Detect which cell encompasses the target text, then output its (X, Y) center coordinate. 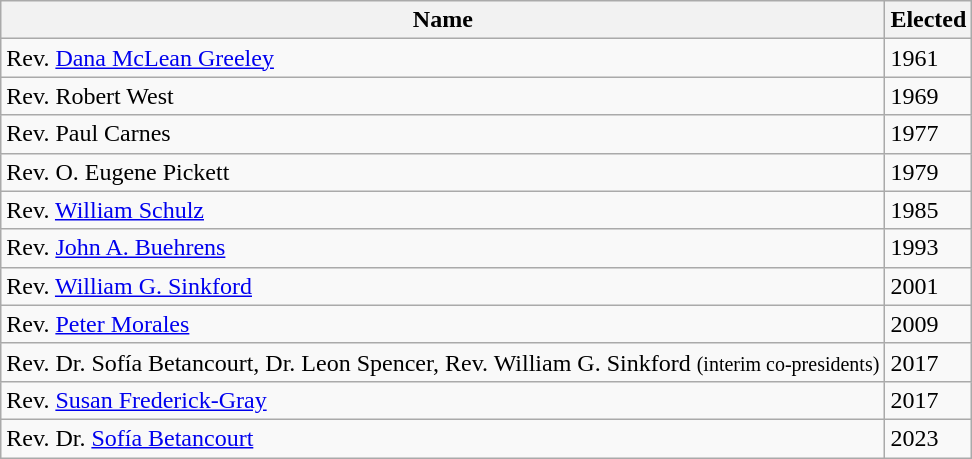
1977 (928, 134)
Rev. Robert West (443, 96)
Rev. John A. Buehrens (443, 248)
Rev. William G. Sinkford (443, 286)
Rev. Peter Morales (443, 324)
Elected (928, 20)
1961 (928, 58)
1985 (928, 210)
2023 (928, 438)
Rev. Dana McLean Greeley (443, 58)
Rev. William Schulz (443, 210)
1993 (928, 248)
Rev. Dr. Sofía Betancourt (443, 438)
2009 (928, 324)
1969 (928, 96)
Rev. Susan Frederick-Gray (443, 400)
1979 (928, 172)
Rev. O. Eugene Pickett (443, 172)
2001 (928, 286)
Rev. Dr. Sofía Betancourt, Dr. Leon Spencer, Rev. William G. Sinkford (interim co-presidents) (443, 362)
Name (443, 20)
Rev. Paul Carnes (443, 134)
